Capture the cell that displays the provided text and extract its [x, y] central coordinate. 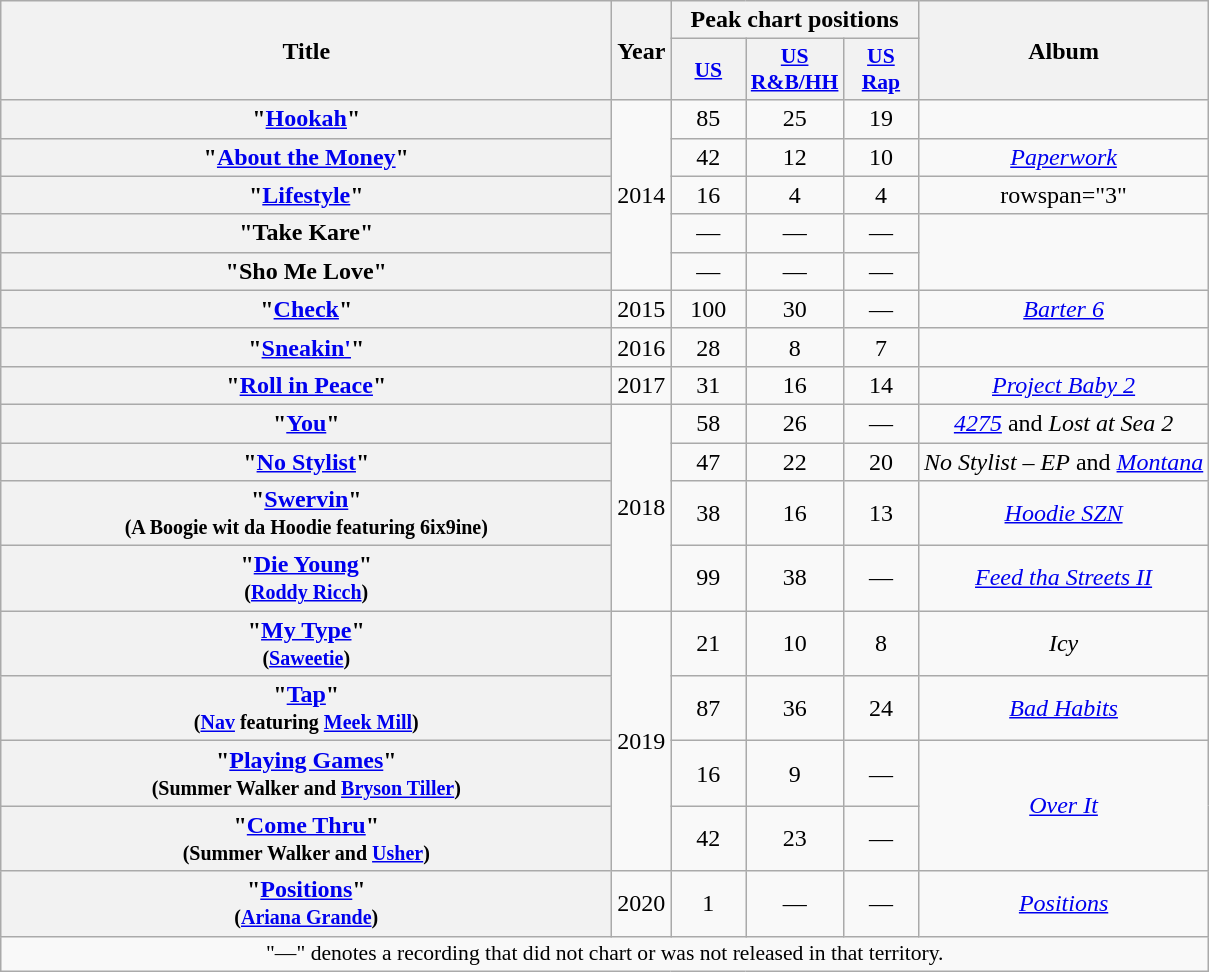
"Sho Me Love" [306, 271]
"Positions" (Ariana Grande) [306, 904]
rowspan="3" [1063, 195]
"Roll in Peace" [306, 385]
23 [795, 838]
7 [880, 347]
4275 and Lost at Sea 2 [1063, 423]
25 [795, 119]
Barter 6 [1063, 309]
Hoodie SZN [1063, 514]
"My Type"(Saweetie) [306, 644]
30 [795, 309]
2015 [642, 309]
31 [708, 385]
36 [795, 708]
12 [795, 157]
26 [795, 423]
2016 [642, 347]
US Rap [880, 70]
Positions [1063, 904]
13 [880, 514]
47 [708, 461]
Paperwork [1063, 157]
"Come Thru" (Summer Walker and Usher) [306, 838]
"You" [306, 423]
"Check" [306, 309]
58 [708, 423]
"—" denotes a recording that did not chart or was not released in that territory. [605, 954]
2014 [642, 195]
Title [306, 50]
99 [708, 578]
22 [795, 461]
"Take Kare" [306, 233]
"About the Money" [306, 157]
87 [708, 708]
No Stylist – EP and Montana [1063, 461]
20 [880, 461]
1 [708, 904]
2020 [642, 904]
2019 [642, 741]
Album [1063, 50]
Project Baby 2 [1063, 385]
24 [880, 708]
21 [708, 644]
85 [708, 119]
"No Stylist" [306, 461]
100 [708, 309]
9 [795, 774]
2018 [642, 507]
Over It [1063, 806]
"Tap"(Nav featuring Meek Mill) [306, 708]
Bad Habits [1063, 708]
Feed tha Streets II [1063, 578]
2017 [642, 385]
28 [708, 347]
Year [642, 50]
"Lifestyle" [306, 195]
US [708, 70]
Icy [1063, 644]
"Hookah" [306, 119]
"Playing Games" (Summer Walker and Bryson Tiller) [306, 774]
14 [880, 385]
"Swervin"(A Boogie wit da Hoodie featuring 6ix9ine) [306, 514]
"Die Young"(Roddy Ricch) [306, 578]
"Sneakin'" [306, 347]
19 [880, 119]
US R&B/HH [795, 70]
Peak chart positions [795, 20]
